Output the [x, y] coordinate of the center of the cell containing the given text.  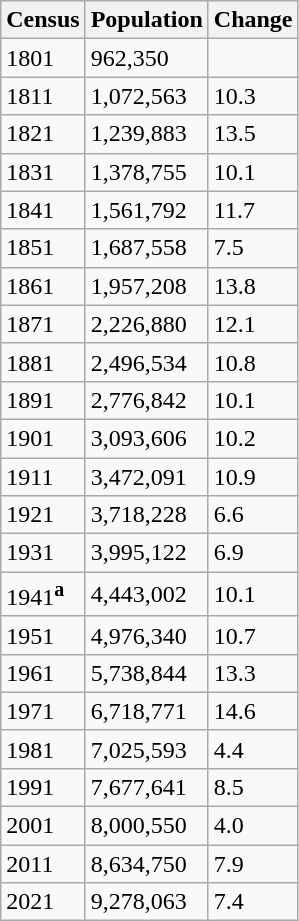
3,472,091 [146, 477]
6.9 [253, 553]
3,718,228 [146, 515]
13.8 [253, 286]
11.7 [253, 210]
2001 [43, 826]
1961 [43, 673]
1881 [43, 362]
4,443,002 [146, 594]
1871 [43, 324]
1,561,792 [146, 210]
8,634,750 [146, 864]
13.5 [253, 134]
10.9 [253, 477]
12.1 [253, 324]
4.0 [253, 826]
13.3 [253, 673]
1981 [43, 749]
1891 [43, 400]
1,239,883 [146, 134]
1991 [43, 787]
10.7 [253, 635]
7.5 [253, 248]
2011 [43, 864]
1,687,558 [146, 248]
7.4 [253, 902]
1851 [43, 248]
4,976,340 [146, 635]
7.9 [253, 864]
1801 [43, 58]
10.8 [253, 362]
1,378,755 [146, 172]
1821 [43, 134]
1841 [43, 210]
5,738,844 [146, 673]
8,000,550 [146, 826]
10.3 [253, 96]
6,718,771 [146, 711]
1921 [43, 515]
1941a [43, 594]
1951 [43, 635]
1901 [43, 438]
Population [146, 20]
6.6 [253, 515]
1971 [43, 711]
1831 [43, 172]
Change [253, 20]
4.4 [253, 749]
1,072,563 [146, 96]
8.5 [253, 787]
1861 [43, 286]
3,995,122 [146, 553]
3,093,606 [146, 438]
1,957,208 [146, 286]
7,677,641 [146, 787]
2021 [43, 902]
1811 [43, 96]
2,776,842 [146, 400]
1911 [43, 477]
7,025,593 [146, 749]
Census [43, 20]
9,278,063 [146, 902]
2,226,880 [146, 324]
2,496,534 [146, 362]
10.2 [253, 438]
962,350 [146, 58]
1931 [43, 553]
14.6 [253, 711]
